Pinpoint the cell where the given text exists, returning its [X, Y] midpoint coordinate. 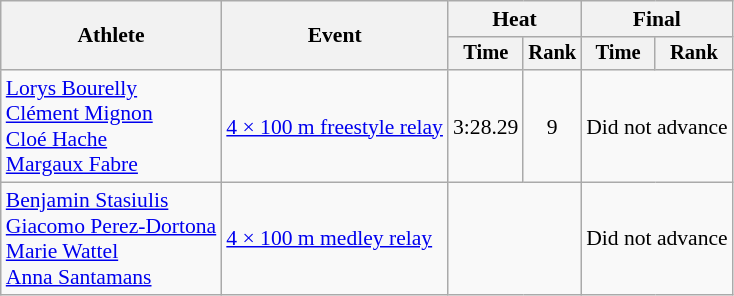
Final [657, 19]
Heat [514, 19]
9 [552, 126]
Lorys BourellyClément MignonCloé HacheMargaux Fabre [112, 126]
4 × 100 m medley relay [334, 239]
3:28.29 [486, 126]
4 × 100 m freestyle relay [334, 126]
Athlete [112, 36]
Event [334, 36]
Benjamin StasiulisGiacomo Perez-DortonaMarie WattelAnna Santamans [112, 239]
